Determine the (X, Y) coordinate at the center of the cell enclosing the given text.  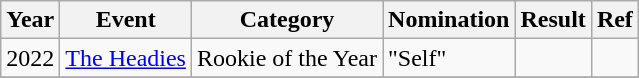
"Self" (449, 58)
The Headies (126, 58)
Nomination (449, 20)
2022 (30, 58)
Ref (614, 20)
Result (553, 20)
Year (30, 20)
Category (286, 20)
Rookie of the Year (286, 58)
Event (126, 20)
